Provide the (X, Y) coordinate of the cell's center where the given text is located.  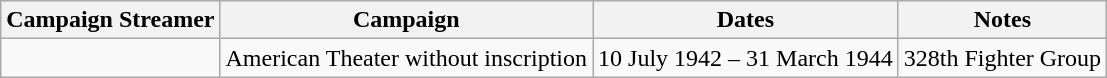
Dates (746, 20)
Notes (1002, 20)
American Theater without inscription (406, 58)
Campaign Streamer (110, 20)
328th Fighter Group (1002, 58)
Campaign (406, 20)
10 July 1942 – 31 March 1944 (746, 58)
